Detect which cell encompasses the target text, then output its [X, Y] center coordinate. 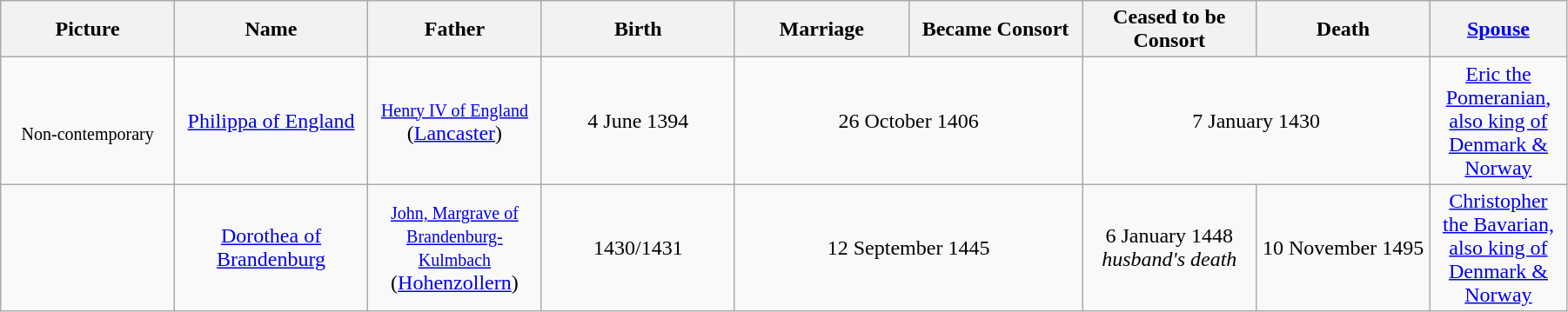
Marriage [821, 30]
Spouse [1498, 30]
Ceased to be Consort [1169, 30]
Christopher the Bavarian, also king of Denmark & Norway [1498, 248]
John, Margrave of Brandenburg-Kulmbach (Hohenzollern) [455, 248]
Birth [638, 30]
Name [271, 30]
Dorothea of Brandenburg [271, 248]
Philippa of England [271, 121]
Became Consort [995, 30]
1430/1431 [638, 248]
4 June 1394 [638, 121]
26 October 1406 [908, 121]
7 January 1430 [1256, 121]
6 January 1448husband's death [1169, 248]
Non-contemporary [88, 121]
Picture [88, 30]
12 September 1445 [908, 248]
Father [455, 30]
Eric the Pomeranian, also king of Denmark & Norway [1498, 121]
10 November 1495 [1344, 248]
Henry IV of England (Lancaster) [455, 121]
Death [1344, 30]
